Pinpoint the cell where the given text exists, returning its [X, Y] midpoint coordinate. 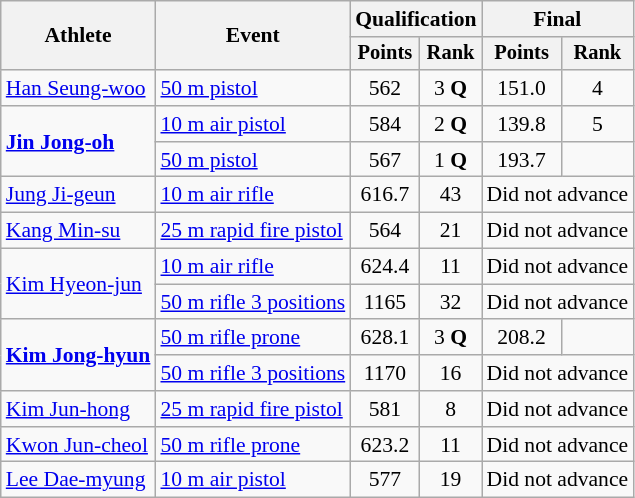
4 [598, 88]
5 [598, 124]
Kim Jong-hyun [78, 356]
43 [451, 195]
208.2 [522, 338]
1170 [384, 373]
Lee Dae-myung [78, 480]
Event [252, 36]
Kim Jun-hong [78, 409]
Final [558, 19]
2 Q [451, 124]
Han Seung-woo [78, 88]
584 [384, 124]
Kim Hyeon-jun [78, 284]
32 [451, 302]
Qualification [416, 19]
1 Q [451, 160]
567 [384, 160]
1165 [384, 302]
151.0 [522, 88]
19 [451, 480]
Kwon Jun-cheol [78, 445]
Kang Min-su [78, 231]
616.7 [384, 195]
562 [384, 88]
577 [384, 480]
564 [384, 231]
8 [451, 409]
624.4 [384, 267]
16 [451, 373]
628.1 [384, 338]
581 [384, 409]
Jin Jong-oh [78, 142]
Athlete [78, 36]
Jung Ji-geun [78, 195]
193.7 [522, 160]
623.2 [384, 445]
139.8 [522, 124]
21 [451, 231]
